Pinpoint the cell where the given text exists, returning its (x, y) midpoint coordinate. 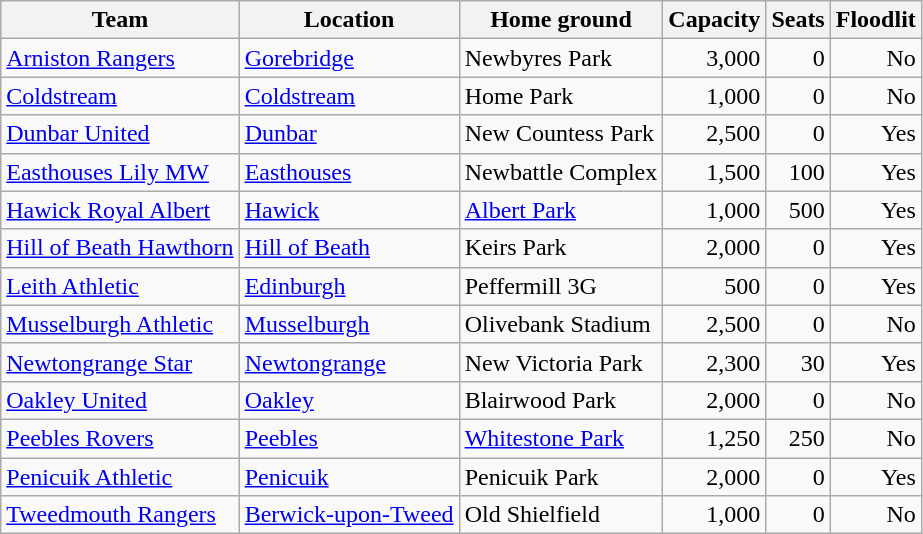
30 (798, 362)
Newtongrange Star (120, 362)
Seats (798, 20)
Leith Athletic (120, 286)
Penicuik (349, 477)
Newtongrange (349, 362)
Peebles (349, 438)
Blairwood Park (561, 400)
Penicuik Park (561, 477)
Keirs Park (561, 248)
Tweedmouth Rangers (120, 515)
Team (120, 20)
Arniston Rangers (120, 58)
1,500 (714, 172)
Musselburgh Athletic (120, 324)
Newbyres Park (561, 58)
Easthouses (349, 172)
3,000 (714, 58)
Home ground (561, 20)
1,250 (714, 438)
New Victoria Park (561, 362)
Edinburgh (349, 286)
Location (349, 20)
Peffermill 3G (561, 286)
Oakley (349, 400)
Hawick Royal Albert (120, 210)
2,300 (714, 362)
Peebles Rovers (120, 438)
Oakley United (120, 400)
Whitestone Park (561, 438)
Home Park (561, 96)
Olivebank Stadium (561, 324)
100 (798, 172)
Gorebridge (349, 58)
Hill of Beath (349, 248)
Dunbar (349, 134)
Old Shielfield (561, 515)
Floodlit (876, 20)
Easthouses Lily MW (120, 172)
Berwick-upon-Tweed (349, 515)
Albert Park (561, 210)
New Countess Park (561, 134)
Musselburgh (349, 324)
Dunbar United (120, 134)
250 (798, 438)
Penicuik Athletic (120, 477)
Capacity (714, 20)
Hawick (349, 210)
Newbattle Complex (561, 172)
Hill of Beath Hawthorn (120, 248)
